Return (x, y) of the center of cell containing provided text 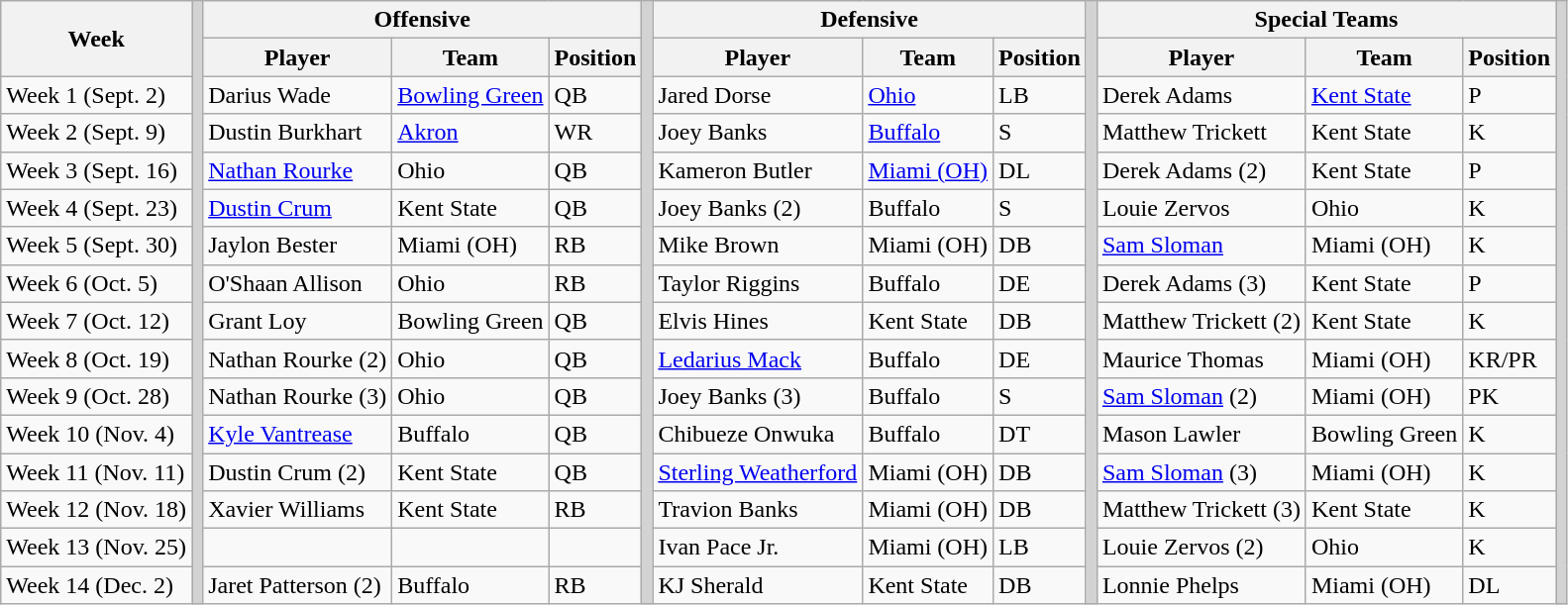
Louie Zervos (2) (1201, 548)
Joey Banks (758, 133)
PK (1510, 396)
Nathan Rourke (2) (297, 358)
Dustin Burkhart (297, 133)
Sam Sloman (1201, 246)
Derek Adams (1201, 95)
Akron (470, 133)
Week 4 (Sept. 23) (97, 208)
Darius Wade (297, 95)
Week 3 (Sept. 16) (97, 170)
Kyle Vantrease (297, 434)
Week 10 (Nov. 4) (97, 434)
Chibueze Onwuka (758, 434)
Ivan Pace Jr. (758, 548)
Week 9 (Oct. 28) (97, 396)
Jaret Patterson (2) (297, 585)
Week (97, 39)
Joey Banks (2) (758, 208)
Week 1 (Sept. 2) (97, 95)
Offensive (422, 20)
Week 13 (Nov. 25) (97, 548)
Special Teams (1325, 20)
WR (595, 133)
Mike Brown (758, 246)
Travion Banks (758, 510)
Jaylon Bester (297, 246)
Matthew Trickett (3) (1201, 510)
Week 6 (Oct. 5) (97, 283)
Lonnie Phelps (1201, 585)
Week 14 (Dec. 2) (97, 585)
Elvis Hines (758, 321)
Defensive (870, 20)
Week 5 (Sept. 30) (97, 246)
Mason Lawler (1201, 434)
Nathan Rourke (297, 170)
Grant Loy (297, 321)
Derek Adams (3) (1201, 283)
Sam Sloman (3) (1201, 472)
Week 7 (Oct. 12) (97, 321)
Dustin Crum (297, 208)
KR/PR (1510, 358)
Jared Dorse (758, 95)
KJ Sherald (758, 585)
O'Shaan Allison (297, 283)
Kameron Butler (758, 170)
Week 11 (Nov. 11) (97, 472)
Nathan Rourke (3) (297, 396)
Matthew Trickett (2) (1201, 321)
Joey Banks (3) (758, 396)
Maurice Thomas (1201, 358)
Week 2 (Sept. 9) (97, 133)
Sam Sloman (2) (1201, 396)
Dustin Crum (2) (297, 472)
Taylor Riggins (758, 283)
Matthew Trickett (1201, 133)
Xavier Williams (297, 510)
Ledarius Mack (758, 358)
Week 8 (Oct. 19) (97, 358)
Sterling Weatherford (758, 472)
Louie Zervos (1201, 208)
Derek Adams (2) (1201, 170)
DT (1040, 434)
Week 12 (Nov. 18) (97, 510)
